Search for the cell housing the specified text and yield its (x, y) center coordinate. 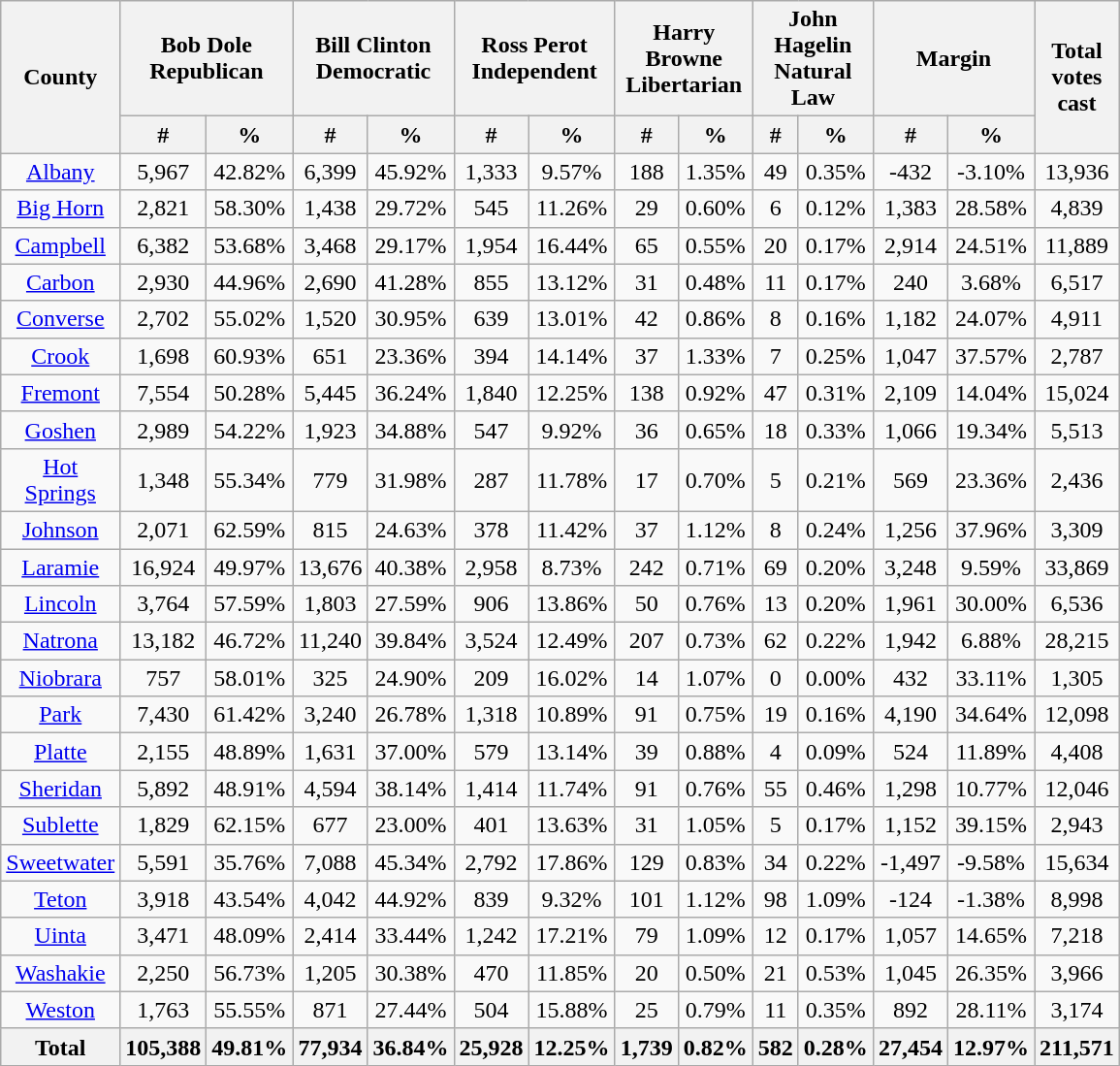
1,047 (910, 356)
17.21% (572, 936)
569 (910, 479)
1,520 (330, 319)
0.00% (836, 678)
16.02% (572, 678)
44.92% (411, 899)
Teton (60, 899)
15.88% (572, 1010)
26.78% (411, 715)
Uinta (60, 936)
105,388 (163, 1047)
12,098 (1077, 715)
Natrona (60, 641)
29 (646, 209)
3,240 (330, 715)
2,071 (163, 530)
16.44% (572, 245)
892 (910, 1010)
582 (776, 1047)
3,966 (1077, 973)
1,698 (163, 356)
432 (910, 678)
5,892 (163, 789)
55.34% (250, 479)
11.78% (572, 479)
1,923 (330, 430)
30.00% (991, 604)
0.12% (836, 209)
13,936 (1077, 172)
55 (776, 789)
Laramie (60, 567)
41.28% (411, 282)
4,911 (1077, 319)
2,989 (163, 430)
12,046 (1077, 789)
1,829 (163, 825)
6,517 (1077, 282)
7,554 (163, 393)
13,182 (163, 641)
24.51% (991, 245)
Fremont (60, 393)
7,218 (1077, 936)
77,934 (330, 1047)
Harry BrowneLibertarian (684, 58)
55.55% (250, 1010)
325 (330, 678)
207 (646, 641)
287 (491, 479)
839 (491, 899)
14.04% (991, 393)
34 (776, 862)
677 (330, 825)
2,155 (163, 752)
36.24% (411, 393)
545 (491, 209)
209 (491, 678)
1,333 (491, 172)
34.64% (991, 715)
2,414 (330, 936)
11.89% (991, 752)
2,436 (1077, 479)
48.09% (250, 936)
2,821 (163, 209)
0.60% (716, 209)
John HagelinNatural Law (813, 58)
17.86% (572, 862)
0.86% (716, 319)
0.70% (716, 479)
40.38% (411, 567)
1,182 (910, 319)
Park (60, 715)
Big Horn (60, 209)
13.01% (572, 319)
1,631 (330, 752)
1,057 (910, 936)
24.63% (411, 530)
13 (776, 604)
0.73% (716, 641)
14 (646, 678)
401 (491, 825)
Platte (60, 752)
11.74% (572, 789)
1,318 (491, 715)
39.84% (411, 641)
58.30% (250, 209)
6,536 (1077, 604)
1,205 (330, 973)
7,088 (330, 862)
1,763 (163, 1010)
1,942 (910, 641)
13.86% (572, 604)
62.15% (250, 825)
21 (776, 973)
4 (776, 752)
34.88% (411, 430)
547 (491, 430)
3,764 (163, 604)
7 (776, 356)
10.77% (991, 789)
49 (776, 172)
4,408 (1077, 752)
1,305 (1077, 678)
3,524 (491, 641)
639 (491, 319)
0.50% (716, 973)
1,152 (910, 825)
0 (776, 678)
Albany (60, 172)
101 (646, 899)
31.98% (411, 479)
11,240 (330, 641)
4,594 (330, 789)
30.95% (411, 319)
45.34% (411, 862)
11.42% (572, 530)
1.05% (716, 825)
44.96% (250, 282)
48.89% (250, 752)
1,961 (910, 604)
30.38% (411, 973)
13.14% (572, 752)
Ross PerotIndependent (534, 58)
0.83% (716, 862)
Crook (60, 356)
1,256 (910, 530)
98 (776, 899)
60.93% (250, 356)
1,045 (910, 973)
815 (330, 530)
3,309 (1077, 530)
Sheridan (60, 789)
11.85% (572, 973)
36 (646, 430)
6 (776, 209)
Campbell (60, 245)
242 (646, 567)
50.28% (250, 393)
16,924 (163, 567)
0.75% (716, 715)
9.32% (572, 899)
27.44% (411, 1010)
24.90% (411, 678)
0.09% (836, 752)
0.28% (836, 1047)
2,792 (491, 862)
-1,497 (910, 862)
5,591 (163, 862)
0.88% (716, 752)
5,513 (1077, 430)
129 (646, 862)
6,399 (330, 172)
0.25% (836, 356)
4,042 (330, 899)
Total votes cast (1077, 78)
18 (776, 430)
0.71% (716, 567)
Goshen (60, 430)
48.91% (250, 789)
9.57% (572, 172)
61.42% (250, 715)
28.58% (991, 209)
0.21% (836, 479)
1,803 (330, 604)
12.49% (572, 641)
29.72% (411, 209)
1.33% (716, 356)
39 (646, 752)
3,248 (910, 567)
Total (60, 1047)
5,967 (163, 172)
28,215 (1077, 641)
49.81% (250, 1047)
27,454 (910, 1047)
26.35% (991, 973)
757 (163, 678)
33.11% (991, 678)
1,954 (491, 245)
5,445 (330, 393)
1,066 (910, 430)
33,869 (1077, 567)
Sweetwater (60, 862)
2,690 (330, 282)
2,787 (1077, 356)
13.63% (572, 825)
15,024 (1077, 393)
19 (776, 715)
Weston (60, 1010)
47 (776, 393)
2,958 (491, 567)
394 (491, 356)
0.33% (836, 430)
County (60, 78)
14.14% (572, 356)
4,839 (1077, 209)
0.92% (716, 393)
37.00% (411, 752)
28.11% (991, 1010)
4,190 (910, 715)
855 (491, 282)
211,571 (1077, 1047)
1.07% (716, 678)
651 (330, 356)
13.12% (572, 282)
8,998 (1077, 899)
138 (646, 393)
-9.58% (991, 862)
0.79% (716, 1010)
7,430 (163, 715)
9.92% (572, 430)
3,471 (163, 936)
0.48% (716, 282)
1,298 (910, 789)
42.82% (250, 172)
Bob DoleRepublican (207, 58)
56.73% (250, 973)
79 (646, 936)
Lincoln (60, 604)
378 (491, 530)
11,889 (1077, 245)
0.65% (716, 430)
779 (330, 479)
36.84% (411, 1047)
2,914 (910, 245)
Sublette (60, 825)
Margin (953, 58)
1,840 (491, 393)
579 (491, 752)
17 (646, 479)
49.97% (250, 567)
37.57% (991, 356)
35.76% (250, 862)
25,928 (491, 1047)
19.34% (991, 430)
69 (776, 567)
1,414 (491, 789)
37.96% (991, 530)
57.59% (250, 604)
240 (910, 282)
9.59% (991, 567)
39.15% (991, 825)
45.92% (411, 172)
2,250 (163, 973)
11.26% (572, 209)
Converse (60, 319)
Hot Springs (60, 479)
12 (776, 936)
14.65% (991, 936)
42 (646, 319)
29.17% (411, 245)
Niobrara (60, 678)
8.73% (572, 567)
38.14% (411, 789)
50 (646, 604)
-3.10% (991, 172)
Washakie (60, 973)
1,348 (163, 479)
15,634 (1077, 862)
0.24% (836, 530)
906 (491, 604)
-124 (910, 899)
0.55% (716, 245)
25 (646, 1010)
1,383 (910, 209)
3,918 (163, 899)
62 (776, 641)
Johnson (60, 530)
0.46% (836, 789)
65 (646, 245)
13,676 (330, 567)
-432 (910, 172)
12.97% (991, 1047)
0.31% (836, 393)
6,382 (163, 245)
1.35% (716, 172)
504 (491, 1010)
55.02% (250, 319)
53.68% (250, 245)
62.59% (250, 530)
23.00% (411, 825)
27.59% (411, 604)
2,930 (163, 282)
524 (910, 752)
1,438 (330, 209)
0.53% (836, 973)
Carbon (60, 282)
188 (646, 172)
3,174 (1077, 1010)
2,702 (163, 319)
3,468 (330, 245)
43.54% (250, 899)
10.89% (572, 715)
33.44% (411, 936)
3.68% (991, 282)
54.22% (250, 430)
Bill ClintonDemocratic (373, 58)
-1.38% (991, 899)
0.82% (716, 1047)
2,109 (910, 393)
2,943 (1077, 825)
1,242 (491, 936)
871 (330, 1010)
470 (491, 973)
46.72% (250, 641)
6.88% (991, 641)
24.07% (991, 319)
1,739 (646, 1047)
58.01% (250, 678)
